Search for the cell housing the specified text and yield its [x, y] center coordinate. 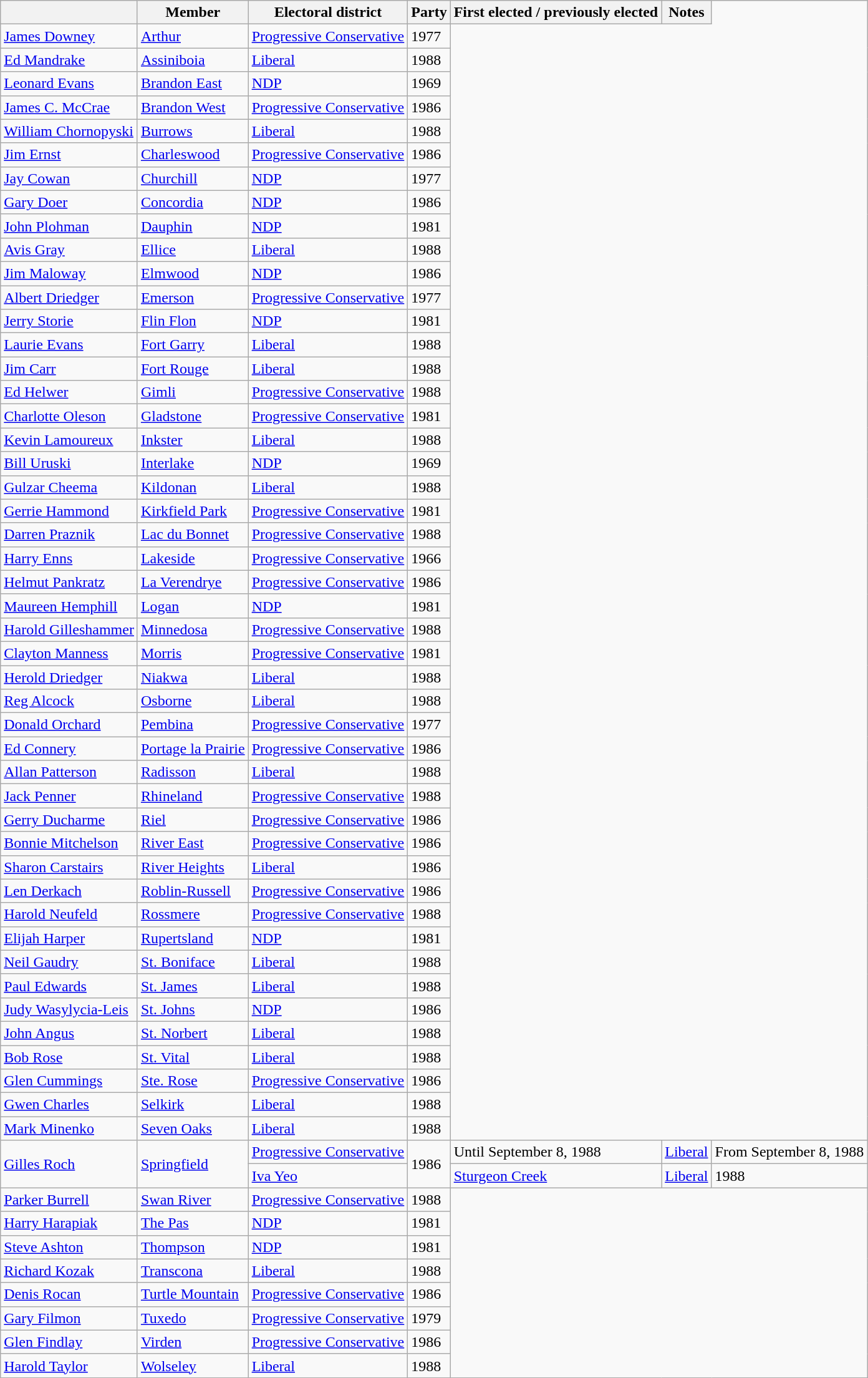
St. Johns [193, 1009]
Selkirk [193, 1105]
St. James [193, 986]
Churchill [193, 178]
Jack Penner [69, 796]
Leonard Evans [69, 84]
Paul Edwards [69, 986]
Pembina [193, 725]
Transcona [193, 1271]
Gwen Charles [69, 1105]
Burrows [193, 131]
Rhineland [193, 796]
1966 [429, 558]
Lac du Bonnet [193, 535]
Inkster [193, 440]
Kildonan [193, 487]
John Plohman [69, 226]
Darren Praznik [69, 535]
Kevin Lamoureux [69, 440]
Rupertsland [193, 938]
Assiniboia [193, 60]
Helmut Pankratz [69, 582]
Notes [687, 12]
Ed Connery [69, 749]
Logan [193, 606]
Emerson [193, 298]
Brandon East [193, 84]
Gary Filmon [69, 1318]
Osborne [193, 701]
Electoral district [328, 12]
Denis Rocan [69, 1294]
Seven Oaks [193, 1128]
Jim Maloway [69, 273]
Jim Ernst [69, 155]
Rossmere [193, 915]
Wolseley [193, 1366]
River Heights [193, 867]
Iva Yeo [328, 1176]
Avis Gray [69, 250]
Dauphin [193, 226]
Gimli [193, 392]
Jerry Storie [69, 321]
Party [429, 12]
Jim Carr [69, 369]
Swan River [193, 1200]
Portage la Prairie [193, 749]
Jay Cowan [69, 178]
Harry Enns [69, 558]
Until September 8, 1988 [556, 1152]
Concordia [193, 202]
Ellice [193, 250]
Elijah Harper [69, 938]
The Pas [193, 1223]
Springfield [193, 1164]
Roblin-Russell [193, 891]
Harry Harapiak [69, 1223]
Sturgeon Creek [556, 1176]
William Chornopyski [69, 131]
From September 8, 1988 [789, 1152]
Bill Uruski [69, 463]
Ed Helwer [69, 392]
Harold Gilleshammer [69, 629]
Brandon West [193, 107]
St. Norbert [193, 1033]
Arthur [193, 36]
Morris [193, 653]
Ste. Rose [193, 1081]
Glen Cummings [69, 1081]
Judy Wasylycia-Leis [69, 1009]
Turtle Mountain [193, 1294]
Virden [193, 1342]
St. Vital [193, 1057]
Allan Patterson [69, 772]
Donald Orchard [69, 725]
Lakeside [193, 558]
Fort Rouge [193, 369]
Harold Taylor [69, 1366]
Clayton Manness [69, 653]
Charlotte Oleson [69, 416]
Albert Driedger [69, 298]
Niakwa [193, 677]
Bonnie Mitchelson [69, 843]
Glen Findlay [69, 1342]
Gerrie Hammond [69, 511]
Harold Neufeld [69, 915]
Gladstone [193, 416]
Maureen Hemphill [69, 606]
First elected / previously elected [556, 12]
Len Derkach [69, 891]
Neil Gaudry [69, 962]
La Verendrye [193, 582]
Laurie Evans [69, 345]
Gilles Roch [69, 1164]
River East [193, 843]
Charleswood [193, 155]
Ed Mandrake [69, 60]
Herold Driedger [69, 677]
Gulzar Cheema [69, 487]
Riel [193, 820]
Interlake [193, 463]
Thompson [193, 1247]
Minnedosa [193, 629]
Flin Flon [193, 321]
Tuxedo [193, 1318]
Richard Kozak [69, 1271]
Elmwood [193, 273]
Reg Alcock [69, 701]
Bob Rose [69, 1057]
Gerry Ducharme [69, 820]
St. Boniface [193, 962]
Radisson [193, 772]
Parker Burrell [69, 1200]
Fort Garry [193, 345]
1979 [429, 1318]
James C. McCrae [69, 107]
Kirkfield Park [193, 511]
James Downey [69, 36]
Gary Doer [69, 202]
Member [193, 12]
Steve Ashton [69, 1247]
Mark Minenko [69, 1128]
John Angus [69, 1033]
Sharon Carstairs [69, 867]
